Return [x, y] of the center of cell containing provided text 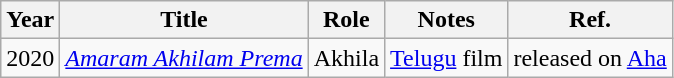
Telugu film [446, 58]
released on Aha [590, 58]
Role [346, 20]
Amaram Akhilam Prema [184, 58]
Title [184, 20]
Notes [446, 20]
Ref. [590, 20]
2020 [30, 58]
Akhila [346, 58]
Year [30, 20]
